Return the (X, Y) coordinate for the center point of the cell that contains the specified text.  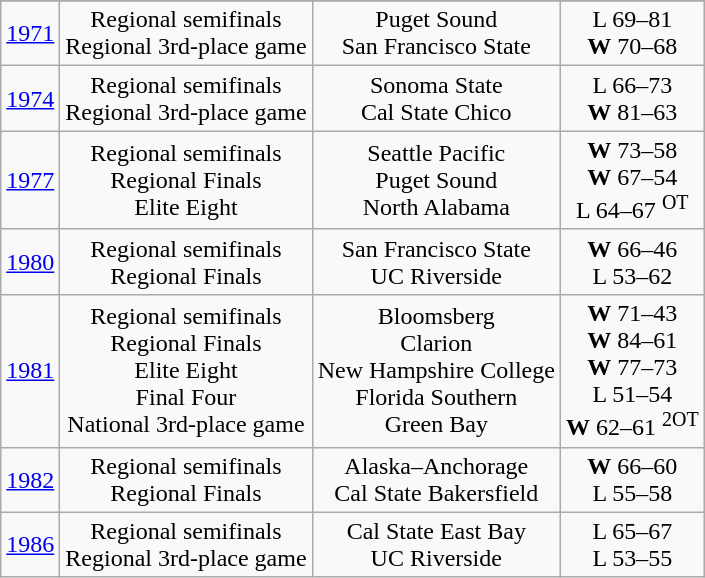
1986 (30, 544)
1981 (30, 370)
1974 (30, 98)
Seattle PacificPuget SoundNorth Alabama (436, 180)
Regional semifinalsRegional FinalsElite Eight (186, 180)
1982 (30, 480)
1977 (30, 180)
W 71–43W 84–61W 77–73L 51–54W 62–61 2OT (632, 370)
W 73–58W 67–54L 64–67 OT (632, 180)
Sonoma StateCal State Chico (436, 98)
Puget SoundSan Francisco State (436, 34)
Regional semifinalsRegional FinalsElite EightFinal FourNational 3rd-place game (186, 370)
1980 (30, 262)
L 66–73W 81–63 (632, 98)
1971 (30, 34)
L 65–67L 53–55 (632, 544)
San Francisco StateUC Riverside (436, 262)
BloomsbergClarionNew Hampshire CollegeFlorida SouthernGreen Bay (436, 370)
W 66–60L 55–58 (632, 480)
Cal State East BayUC Riverside (436, 544)
Alaska–AnchorageCal State Bakersfield (436, 480)
W 66–46L 53–62 (632, 262)
L 69–81W 70–68 (632, 34)
